Extract the [x, y] coordinate from the center of the cell holding the provided text.  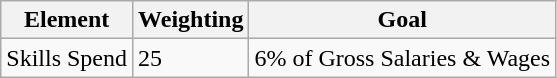
Weighting [191, 20]
6% of Gross Salaries & Wages [402, 58]
Element [67, 20]
25 [191, 58]
Goal [402, 20]
Skills Spend [67, 58]
